From the cell containing the given text, extract its center point as (X, Y) coordinate. 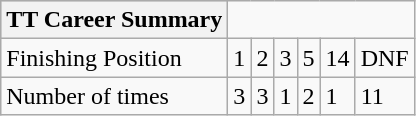
5 (308, 58)
Finishing Position (114, 58)
TT Career Summary (114, 20)
11 (384, 96)
DNF (384, 58)
Number of times (114, 96)
14 (338, 58)
